Determine the (x, y) coordinate at the center of the cell enclosing the given text.  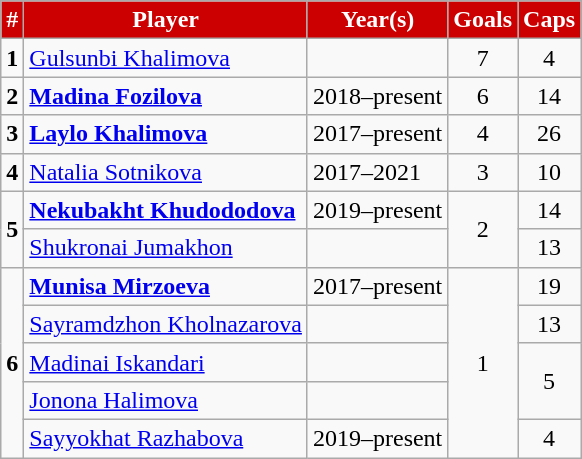
19 (550, 286)
Sayyokhat Razhabova (166, 438)
Shukronai Jumakhon (166, 248)
Madinai Iskandari (166, 362)
Madina Fozilova (166, 96)
Nekubakht Khudododova (166, 210)
Caps (550, 20)
Laylo Khalimova (166, 134)
Player (166, 20)
Goals (483, 20)
Gulsunbi Khalimova (166, 58)
Munisa Mirzoeva (166, 286)
# (12, 20)
7 (483, 58)
10 (550, 172)
2017–2021 (377, 172)
2018–present (377, 96)
Jonona Halimova (166, 400)
26 (550, 134)
Natalia Sotnikova (166, 172)
Year(s) (377, 20)
Sayramdzhon Kholnazarova (166, 324)
